Scan for the cell matching the given text and deliver its (x, y) coordinate at center. 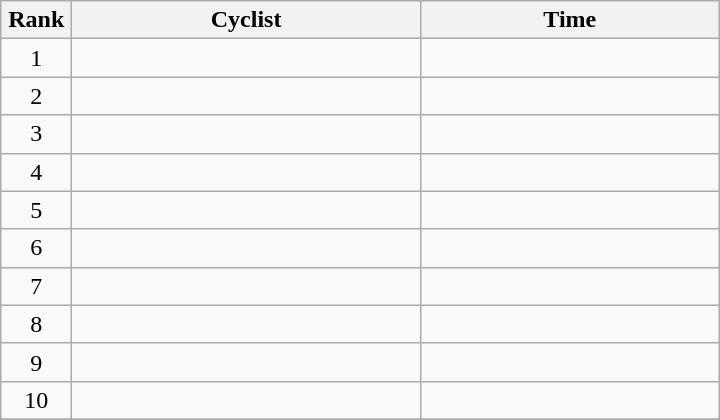
6 (36, 248)
10 (36, 400)
Time (570, 20)
2 (36, 96)
4 (36, 172)
Rank (36, 20)
Cyclist (246, 20)
9 (36, 362)
8 (36, 324)
1 (36, 58)
3 (36, 134)
7 (36, 286)
5 (36, 210)
